From the cell containing the given text, extract its center point as [X, Y] coordinate. 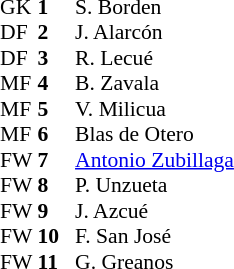
5 [57, 109]
8 [57, 185]
P. Unzueta [154, 185]
4 [57, 83]
10 [57, 237]
B. Zavala [154, 83]
J. Alarcón [154, 33]
9 [57, 211]
Antonio Zubillaga [154, 160]
J. Azcué [154, 211]
Blas de Otero [154, 135]
R. Lecué [154, 58]
6 [57, 135]
2 [57, 33]
V. Milicua [154, 109]
F. San José [154, 237]
3 [57, 58]
7 [57, 160]
